For the text-containing cell, return its midpoint in (x, y) coordinate format. 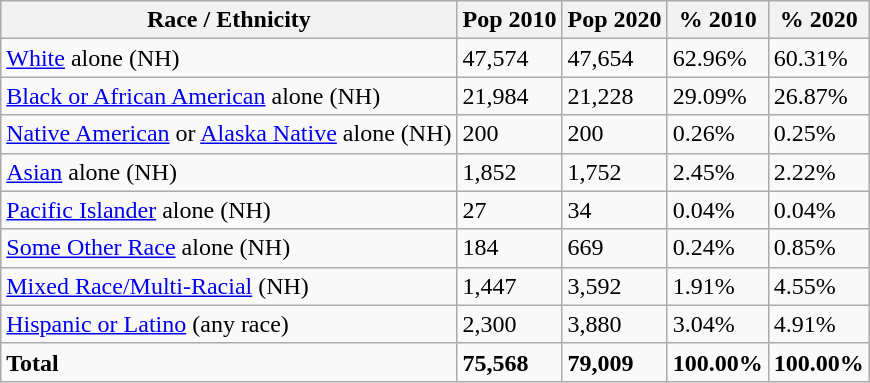
4.55% (818, 286)
47,574 (510, 58)
% 2010 (718, 20)
2,300 (510, 324)
Asian alone (NH) (229, 172)
47,654 (614, 58)
Race / Ethnicity (229, 20)
% 2020 (818, 20)
60.31% (818, 58)
34 (614, 210)
79,009 (614, 362)
2.22% (818, 172)
0.26% (718, 134)
3.04% (718, 324)
Pop 2010 (510, 20)
Some Other Race alone (NH) (229, 248)
1,447 (510, 286)
26.87% (818, 96)
3,880 (614, 324)
Mixed Race/Multi-Racial (NH) (229, 286)
0.85% (818, 248)
White alone (NH) (229, 58)
Total (229, 362)
1,752 (614, 172)
62.96% (718, 58)
184 (510, 248)
Black or African American alone (NH) (229, 96)
3,592 (614, 286)
21,984 (510, 96)
0.24% (718, 248)
1,852 (510, 172)
669 (614, 248)
Hispanic or Latino (any race) (229, 324)
27 (510, 210)
Native American or Alaska Native alone (NH) (229, 134)
75,568 (510, 362)
4.91% (818, 324)
1.91% (718, 286)
Pop 2020 (614, 20)
2.45% (718, 172)
29.09% (718, 96)
0.25% (818, 134)
Pacific Islander alone (NH) (229, 210)
21,228 (614, 96)
